Identify which cell holds the provided text, then report its (x, y) central coordinate. 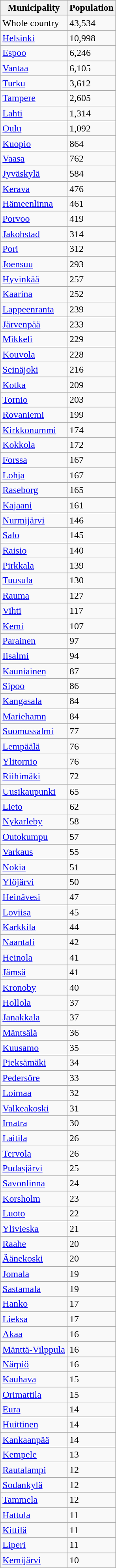
1,092 (92, 128)
21 (92, 1229)
Luoto (34, 1214)
Jämsä (34, 972)
Oulu (34, 128)
312 (92, 249)
172 (92, 445)
Karkkila (34, 927)
Kempele (34, 1455)
Kauniainen (34, 671)
117 (92, 611)
Lieto (34, 807)
139 (92, 565)
Kajaani (34, 505)
Kuopio (34, 143)
Hollola (34, 1003)
35 (92, 1048)
36 (92, 1033)
Ylöjärvi (34, 882)
58 (92, 822)
252 (92, 294)
44 (92, 927)
161 (92, 505)
Porvoo (34, 219)
Whole country (34, 23)
584 (92, 173)
Kemijärvi (34, 1560)
Lahti (34, 113)
461 (92, 204)
Kirkkonummi (34, 430)
Tampere (34, 98)
Raisio (34, 550)
Municipality (34, 8)
Joensuu (34, 264)
Vaasa (34, 158)
Heinola (34, 957)
Ylitornio (34, 761)
Naantali (34, 942)
Mariehamn (34, 716)
Vihti (34, 611)
257 (92, 279)
Lappeenranta (34, 309)
239 (92, 309)
47 (92, 897)
Rovaniemi (34, 415)
Rauma (34, 596)
Nurmijärvi (34, 520)
419 (92, 219)
Valkeakoski (34, 1108)
Kotka (34, 384)
Seinäjoki (34, 369)
43,534 (92, 23)
Kangasala (34, 701)
51 (92, 867)
Liperi (34, 1545)
Heinävesi (34, 897)
Pudasjärvi (34, 1168)
40 (92, 988)
165 (92, 490)
Tervola (34, 1153)
Forssa (34, 460)
97 (92, 641)
10 (92, 1560)
Akaa (34, 1334)
209 (92, 384)
45 (92, 912)
Kittilä (34, 1530)
Pori (34, 249)
Imatra (34, 1123)
Hämeenlinna (34, 204)
140 (92, 550)
25 (92, 1168)
Turku (34, 83)
Riihimäki (34, 776)
Huittinen (34, 1425)
Rautalampi (34, 1470)
Tornio (34, 400)
34 (92, 1063)
Salo (34, 535)
228 (92, 354)
174 (92, 430)
57 (92, 837)
145 (92, 535)
50 (92, 882)
Korsholm (34, 1199)
233 (92, 324)
199 (92, 415)
Kokkola (34, 445)
Jomala (34, 1274)
6,105 (92, 68)
Närpiö (34, 1364)
Outokumpu (34, 837)
107 (92, 626)
Uusikaupunki (34, 792)
Suomussalmi (34, 731)
Hyvinkää (34, 279)
94 (92, 656)
146 (92, 520)
Kronoby (34, 988)
293 (92, 264)
30 (92, 1123)
Savonlinna (34, 1184)
Population (92, 8)
Sastamala (34, 1289)
13 (92, 1455)
Jyväskylä (34, 173)
127 (92, 596)
Vantaa (34, 68)
10,998 (92, 38)
Lieksa (34, 1319)
Lempäälä (34, 746)
3,612 (92, 83)
Sodankylä (34, 1485)
130 (92, 580)
22 (92, 1214)
Orimattila (34, 1394)
762 (92, 158)
Nykarleby (34, 822)
Sipoo (34, 686)
2,605 (92, 98)
Kuusamo (34, 1048)
314 (92, 234)
Kauhava (34, 1379)
65 (92, 792)
Kouvola (34, 354)
Tuusula (34, 580)
55 (92, 852)
Pirkkala (34, 565)
Hattula (34, 1515)
Pedersöre (34, 1078)
Ylivieska (34, 1229)
Espoo (34, 53)
Kaarina (34, 294)
229 (92, 339)
Nokia (34, 867)
Mänttä-Vilppula (34, 1349)
32 (92, 1093)
Janakkala (34, 1018)
Raseborg (34, 490)
Parainen (34, 641)
62 (92, 807)
Laitila (34, 1138)
203 (92, 400)
6,246 (92, 53)
Varkaus (34, 852)
77 (92, 731)
33 (92, 1078)
Lohja (34, 475)
Tammela (34, 1500)
Kerava (34, 189)
Helsinki (34, 38)
24 (92, 1184)
Järvenpää (34, 324)
216 (92, 369)
31 (92, 1108)
Hanko (34, 1304)
87 (92, 671)
Loimaa (34, 1093)
Jakobstad (34, 234)
864 (92, 143)
Iisalmi (34, 656)
Loviisa (34, 912)
Kemi (34, 626)
1,314 (92, 113)
Raahe (34, 1244)
86 (92, 686)
Pieksämäki (34, 1063)
Mäntsälä (34, 1033)
Äänekoski (34, 1259)
72 (92, 776)
42 (92, 942)
Eura (34, 1410)
Mikkeli (34, 339)
Kankaanpää (34, 1440)
23 (92, 1199)
476 (92, 189)
